Identify which cell holds the provided text, then report its [X, Y] central coordinate. 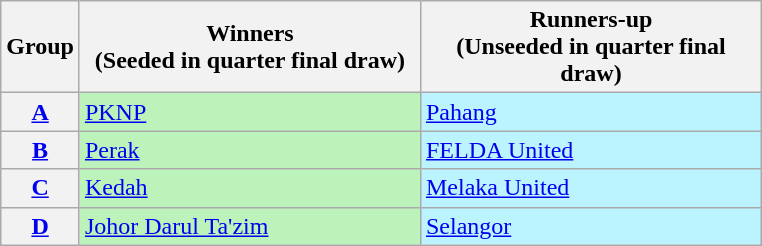
Perak [250, 150]
Winners(Seeded in quarter final draw) [250, 47]
C [40, 188]
FELDA United [590, 150]
D [40, 226]
PKNP [250, 112]
Runners-up(Unseeded in quarter final draw) [590, 47]
Melaka United [590, 188]
Pahang [590, 112]
Johor Darul Ta'zim [250, 226]
Group [40, 47]
Kedah [250, 188]
A [40, 112]
B [40, 150]
Selangor [590, 226]
